Identify which cell holds the provided text, then report its (x, y) central coordinate. 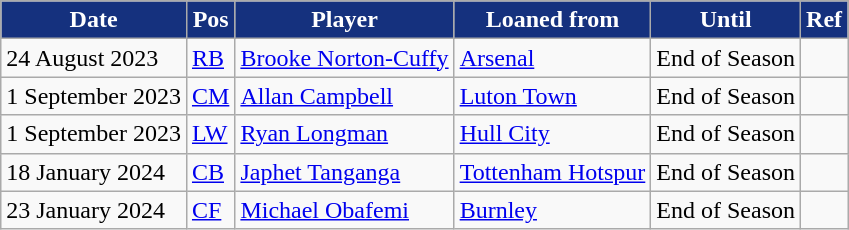
Pos (210, 20)
Until (726, 20)
Loaned from (552, 20)
CF (210, 210)
Ref (824, 20)
LW (210, 134)
CM (210, 96)
23 January 2024 (94, 210)
24 August 2023 (94, 58)
Ryan Longman (344, 134)
Allan Campbell (344, 96)
CB (210, 172)
Tottenham Hotspur (552, 172)
Luton Town (552, 96)
Burnley (552, 210)
Brooke Norton-Cuffy (344, 58)
Arsenal (552, 58)
RB (210, 58)
Player (344, 20)
Hull City (552, 134)
Date (94, 20)
18 January 2024 (94, 172)
Japhet Tanganga (344, 172)
Michael Obafemi (344, 210)
